Search for the cell housing the specified text and yield its (x, y) center coordinate. 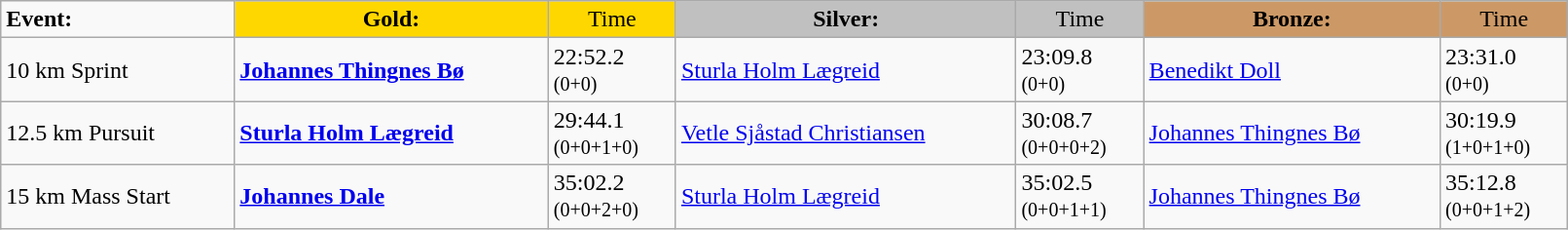
30:19.9(1+0+1+0) (1505, 133)
35:02.5(0+0+1+1) (1080, 197)
Event: (118, 19)
22:52.2(0+0) (611, 70)
35:02.2(0+0+2+0) (611, 197)
23:09.8(0+0) (1080, 70)
Benedikt Doll (1292, 70)
Bronze: (1292, 19)
23:31.0(0+0) (1505, 70)
10 km Sprint (118, 70)
Gold: (391, 19)
12.5 km Pursuit (118, 133)
35:12.8(0+0+1+2) (1505, 197)
30:08.7(0+0+0+2) (1080, 133)
Vetle Sjåstad Christiansen (846, 133)
Johannes Dale (391, 197)
Silver: (846, 19)
15 km Mass Start (118, 197)
29:44.1(0+0+1+0) (611, 133)
